Locate the cell with the specified text and output its (x, y) center coordinate. 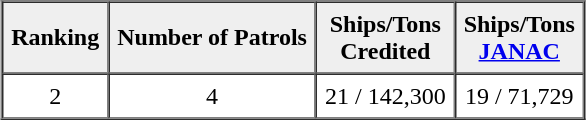
Ships/TonsCredited (386, 38)
2 (55, 96)
19 / 71,729 (520, 96)
Number of Patrols (212, 38)
4 (212, 96)
Ships/TonsJANAC (520, 38)
Ranking (55, 38)
21 / 142,300 (386, 96)
